Capture the cell that displays the provided text and extract its (X, Y) central coordinate. 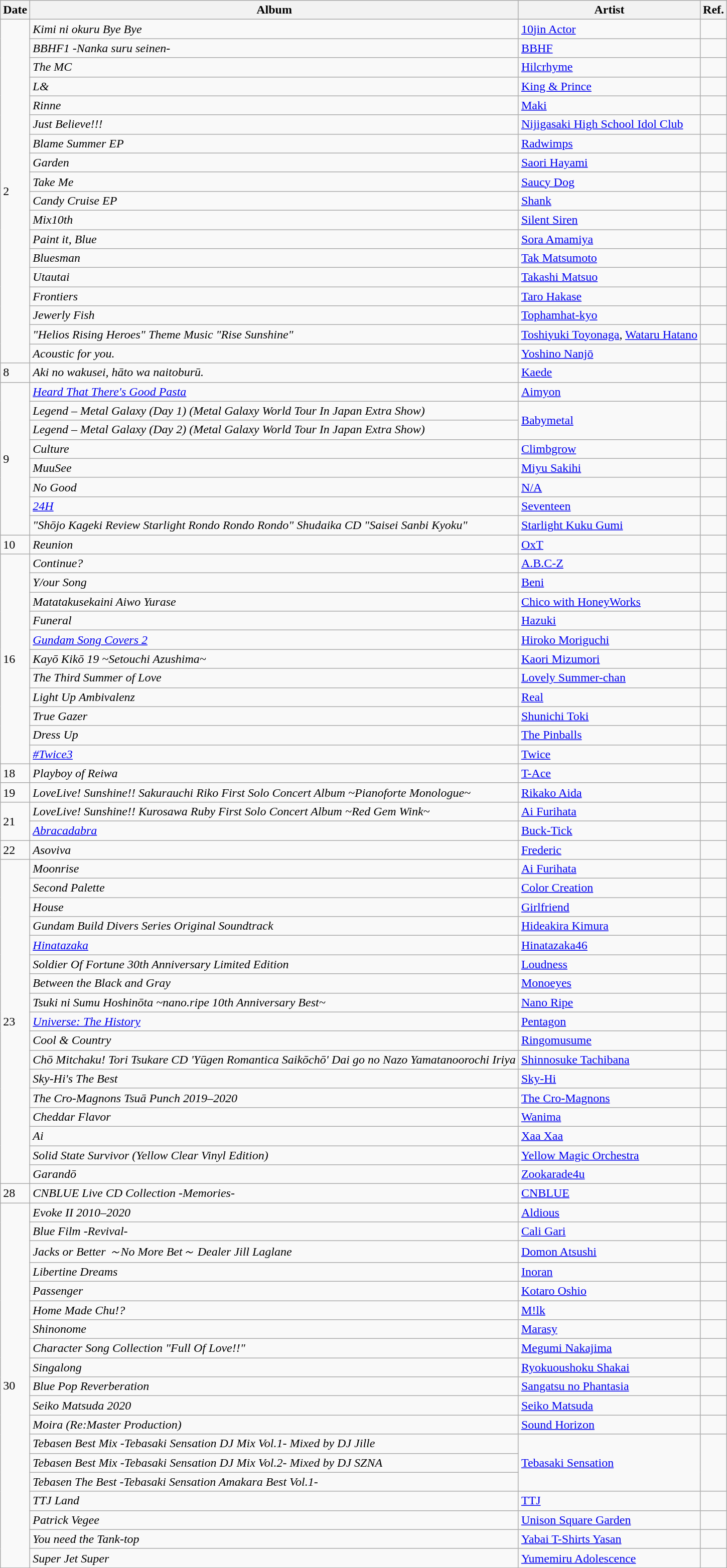
Beni (609, 583)
The Third Summer of Love (274, 678)
Frederic (609, 850)
Nijigasaki High School Idol Club (609, 124)
Character Song Collection "Full Of Love!!" (274, 1348)
Taro Hakase (609, 296)
TTJ Land (274, 1501)
Megumi Nakajima (609, 1348)
Garandō (274, 1174)
Seiko Matsuda (609, 1406)
Album (274, 10)
Tebasen Best Mix -Tebasaki Sensation DJ Mix Vol.2- Mixed by DJ SZNA (274, 1463)
CNBLUE (609, 1193)
Unison Square Garden (609, 1520)
Cali Gari (609, 1232)
Rikako Aida (609, 792)
8 (15, 373)
10 (15, 544)
Hideakira Kimura (609, 926)
Babymetal (609, 420)
"Helios Rising Heroes" Theme Music "Rise Sunshine" (274, 334)
Legend – Metal Galaxy (Day 1) (Metal Galaxy World Tour In Japan Extra Show) (274, 411)
19 (15, 792)
M!lk (609, 1310)
Dress Up (274, 735)
Radwimps (609, 143)
Moira (Re:Master Production) (274, 1425)
The Cro-Magnons (609, 1098)
Hinatazaka46 (609, 945)
LoveLive! Sunshine!! Kurosawa Ruby First Solo Concert Album ~Red Gem Wink~ (274, 811)
BBHF1 -Nanka suru seinen- (274, 48)
No Good (274, 487)
Y/our Song (274, 583)
Hinatazaka (274, 945)
Zookarade4u (609, 1174)
Silent Siren (609, 220)
Tophamhat-kyo (609, 315)
King & Prince (609, 86)
MuuSee (274, 468)
CNBLUE Live CD Collection -Memories- (274, 1193)
Hazuki (609, 621)
Between the Black and Gray (274, 983)
24H (274, 506)
Hilcrhyme (609, 67)
Ringomusume (609, 1040)
Yumemiru Adolescence (609, 1558)
Maki (609, 105)
Miyu Sakihi (609, 468)
Gundam Build Divers Series Original Soundtrack (274, 926)
Paint it, Blue (274, 239)
Ryokuoushoku Shakai (609, 1367)
Light Up Ambivalenz (274, 697)
Loudness (609, 964)
Acoustic for you. (274, 354)
Tebasen Best Mix -Tebasaki Sensation DJ Mix Vol.1- Mixed by DJ Jille (274, 1444)
9 (15, 458)
Yabai T-Shirts Yasan (609, 1539)
Tebasen The Best -Tebasaki Sensation Amakara Best Vol.1- (274, 1482)
Chico with HoneyWorks (609, 602)
Sound Horizon (609, 1425)
Continue? (274, 564)
Shinnosuke Tachibana (609, 1060)
Takashi Matsuo (609, 277)
16 (15, 659)
Blue Film -Revival- (274, 1232)
Cheddar Flavor (274, 1117)
Gundam Song Covers 2 (274, 640)
True Gazer (274, 716)
Toshiyuki Toyonaga, Wataru Hatano (609, 334)
T-Ace (609, 773)
Mix10th (274, 220)
Chō Mitchaku! Tori Tsukare CD 'Yūgen Romantica Saikōchō' Dai go no Nazo Yamatanoorochi Iriya (274, 1060)
Cool & Country (274, 1040)
Yoshino Nanjō (609, 354)
Reunion (274, 544)
Universe: The History (274, 1021)
Kaori Mizumori (609, 659)
Lovely Summer-chan (609, 678)
Sora Amamiya (609, 239)
Shank (609, 201)
Take Me (274, 182)
Solid State Survivor (Yellow Clear Vinyl Edition) (274, 1155)
Candy Cruise EP (274, 201)
2 (15, 192)
Sky-Hi (609, 1079)
Heard That There's Good Pasta (274, 392)
Xaa Xaa (609, 1136)
TTJ (609, 1501)
House (274, 907)
Marasy (609, 1329)
The Cro-Magnons Tsuā Punch 2019–2020 (274, 1098)
Tsuki ni Sumu Hoshinōta ~nano.ripe 10th Anniversary Best~ (274, 1002)
Rinne (274, 105)
Yellow Magic Orchestra (609, 1155)
Libertine Dreams (274, 1272)
Utautai (274, 277)
Aldious (609, 1212)
LoveLive! Sunshine!! Sakurauchi Riko First Solo Concert Album ~Pianoforte Monologue~ (274, 792)
L& (274, 86)
A.B.C-Z (609, 564)
23 (15, 1022)
Ref. (713, 10)
#Twice3 (274, 754)
Ai (274, 1136)
Legend – Metal Galaxy (Day 2) (Metal Galaxy World Tour In Japan Extra Show) (274, 430)
18 (15, 773)
Artist (609, 10)
Wanima (609, 1117)
Second Palette (274, 888)
Pentagon (609, 1021)
Twice (609, 754)
Starlight Kuku Gumi (609, 525)
Kimi ni okuru Bye Bye (274, 29)
Aimyon (609, 392)
The MC (274, 67)
Sangatsu no Phantasia (609, 1386)
Seventeen (609, 506)
Hiroko Moriguchi (609, 640)
Asoviva (274, 850)
You need the Tank-top (274, 1539)
Singalong (274, 1367)
Inoran (609, 1272)
Tebasaki Sensation (609, 1463)
BBHF (609, 48)
Seiko Matsuda 2020 (274, 1406)
Blame Summer EP (274, 143)
Kayō Kikō 19 ~Setouchi Azushima~ (274, 659)
OxT (609, 544)
Saucy Dog (609, 182)
Matatakusekaini Aiwo Yurase (274, 602)
Passenger (274, 1291)
Just Believe!!! (274, 124)
Garden (274, 162)
21 (15, 821)
30 (15, 1385)
Monoeyes (609, 983)
Home Made Chu!? (274, 1310)
Girlfriend (609, 907)
Frontiers (274, 296)
Nano Ripe (609, 1002)
Jacks or Better ～No More Bet～ Dealer Jill Laglane (274, 1252)
Date (15, 10)
Jewerly Fish (274, 315)
Real (609, 697)
Funeral (274, 621)
The Pinballs (609, 735)
N/A (609, 487)
Tak Matsumoto (609, 258)
"Shōjo Kageki Review Starlight Rondo Rondo Rondo" Shudaika CD "Saisei Sanbi Kyoku" (274, 525)
Moonrise (274, 869)
Playboy of Reiwa (274, 773)
Blue Pop Reverberation (274, 1386)
Culture (274, 449)
Color Creation (609, 888)
10jin Actor (609, 29)
Aki no wakusei, hāto wa naitoburū. (274, 373)
Domon Atsushi (609, 1252)
22 (15, 850)
Patrick Vegee (274, 1520)
Abracadabra (274, 830)
28 (15, 1193)
Buck-Tick (609, 830)
Super Jet Super (274, 1558)
Kotaro Oshio (609, 1291)
Sky-Hi's The Best (274, 1079)
Bluesman (274, 258)
Saori Hayami (609, 162)
Climbgrow (609, 449)
Soldier Of Fortune 30th Anniversary Limited Edition (274, 964)
Evoke II 2010–2020 (274, 1212)
Kaede (609, 373)
Shinonome (274, 1329)
Shunichi Toki (609, 716)
